For the text-containing cell, return its midpoint in [X, Y] coordinate format. 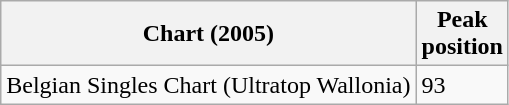
93 [462, 85]
Belgian Singles Chart (Ultratop Wallonia) [208, 85]
Peakposition [462, 34]
Chart (2005) [208, 34]
